Determine the (X, Y) coordinate at the center of the cell enclosing the given text.  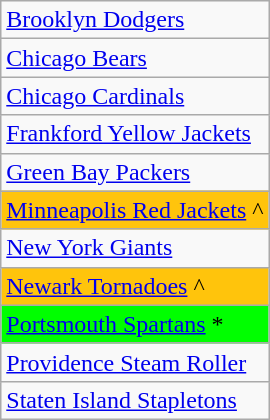
Frankford Yellow Jackets (135, 134)
Chicago Cardinals (135, 96)
Chicago Bears (135, 58)
Portsmouth Spartans * (135, 324)
Newark Tornadoes ^ (135, 286)
Staten Island Stapletons (135, 400)
Minneapolis Red Jackets ^ (135, 210)
New York Giants (135, 248)
Green Bay Packers (135, 172)
Brooklyn Dodgers (135, 20)
Providence Steam Roller (135, 362)
